Locate the cell with the specified text and output its [X, Y] center coordinate. 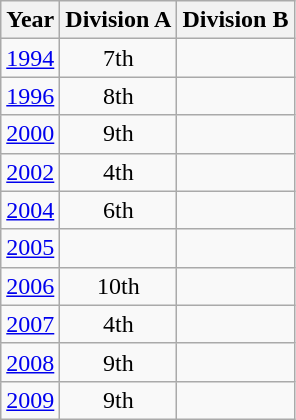
Division B [236, 20]
2000 [30, 134]
1994 [30, 58]
2002 [30, 172]
2009 [30, 400]
2007 [30, 324]
6th [118, 210]
8th [118, 96]
2005 [30, 248]
Division A [118, 20]
10th [118, 286]
2004 [30, 210]
1996 [30, 96]
7th [118, 58]
2006 [30, 286]
2008 [30, 362]
Year [30, 20]
